Locate the cell with the specified text and output its (X, Y) center coordinate. 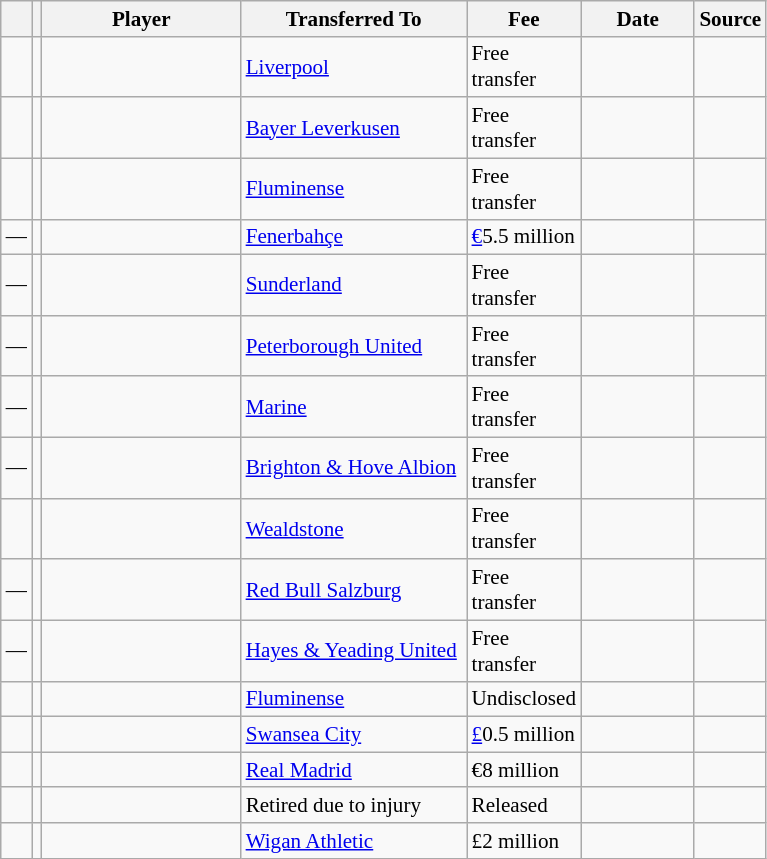
Sunderland (354, 286)
£2 million (524, 840)
Real Madrid (354, 770)
Fee (524, 18)
Red Bull Salzburg (354, 590)
Released (524, 804)
Retired due to injury (354, 804)
Brighton & Hove Albion (354, 468)
Player (142, 18)
Marine (354, 406)
£0.5 million (524, 734)
Peterborough United (354, 346)
Fenerbahçe (354, 236)
Bayer Leverkusen (354, 128)
€8 million (524, 770)
Date (638, 18)
Source (730, 18)
Undisclosed (524, 698)
Hayes & Yeading United (354, 650)
Wigan Athletic (354, 840)
Swansea City (354, 734)
Transferred To (354, 18)
Wealdstone (354, 528)
€5.5 million (524, 236)
Liverpool (354, 66)
